Detect which cell encompasses the target text, then output its [x, y] center coordinate. 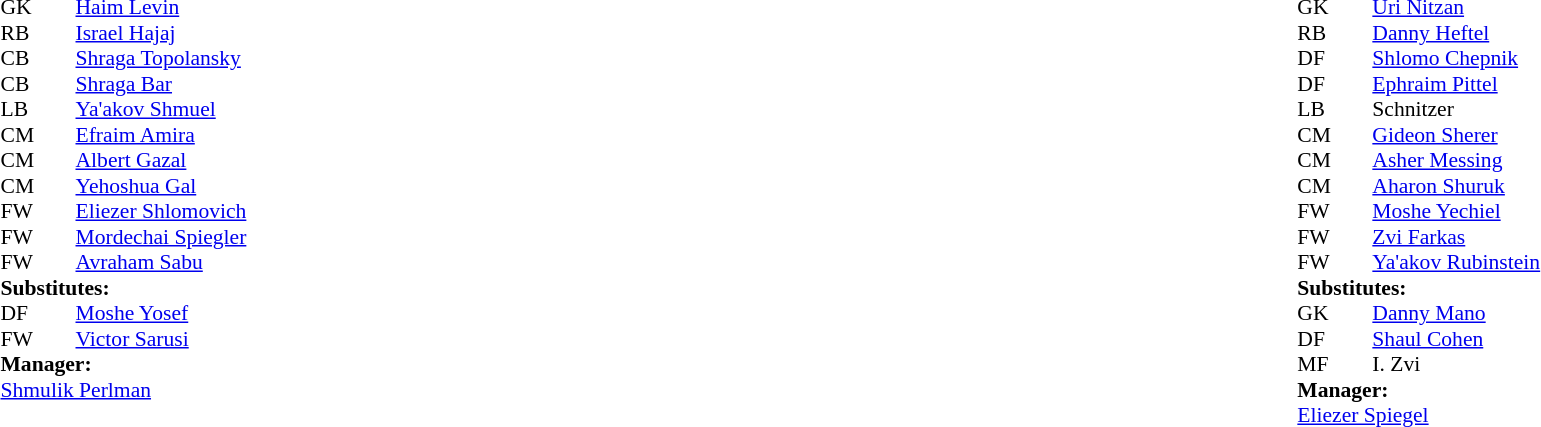
Victor Sarusi [162, 339]
Mordechai Spiegler [162, 237]
Efraim Amira [162, 135]
Shraga Bar [162, 84]
Asher Messing [1456, 161]
Zvi Farkas [1456, 237]
Yehoshua Gal [162, 186]
Gideon Sherer [1456, 135]
Albert Gazal [162, 161]
Moshe Yosef [162, 313]
MF [1316, 365]
Schnitzer [1456, 109]
Israel Hajaj [162, 33]
Shmulik Perlman [123, 390]
Danny Mano [1456, 313]
I. Zvi [1456, 365]
Ya'akov Shmuel [162, 109]
Eliezer Shlomovich [162, 211]
Avraham Sabu [162, 263]
GK [1316, 313]
Ya'akov Rubinstein [1456, 263]
Moshe Yechiel [1456, 211]
Shaul Cohen [1456, 339]
Danny Heftel [1456, 33]
Aharon Shuruk [1456, 186]
Ephraim Pittel [1456, 84]
Shraga Topolansky [162, 59]
Shlomo Chepnik [1456, 59]
